For the text-containing cell, return its midpoint in (x, y) coordinate format. 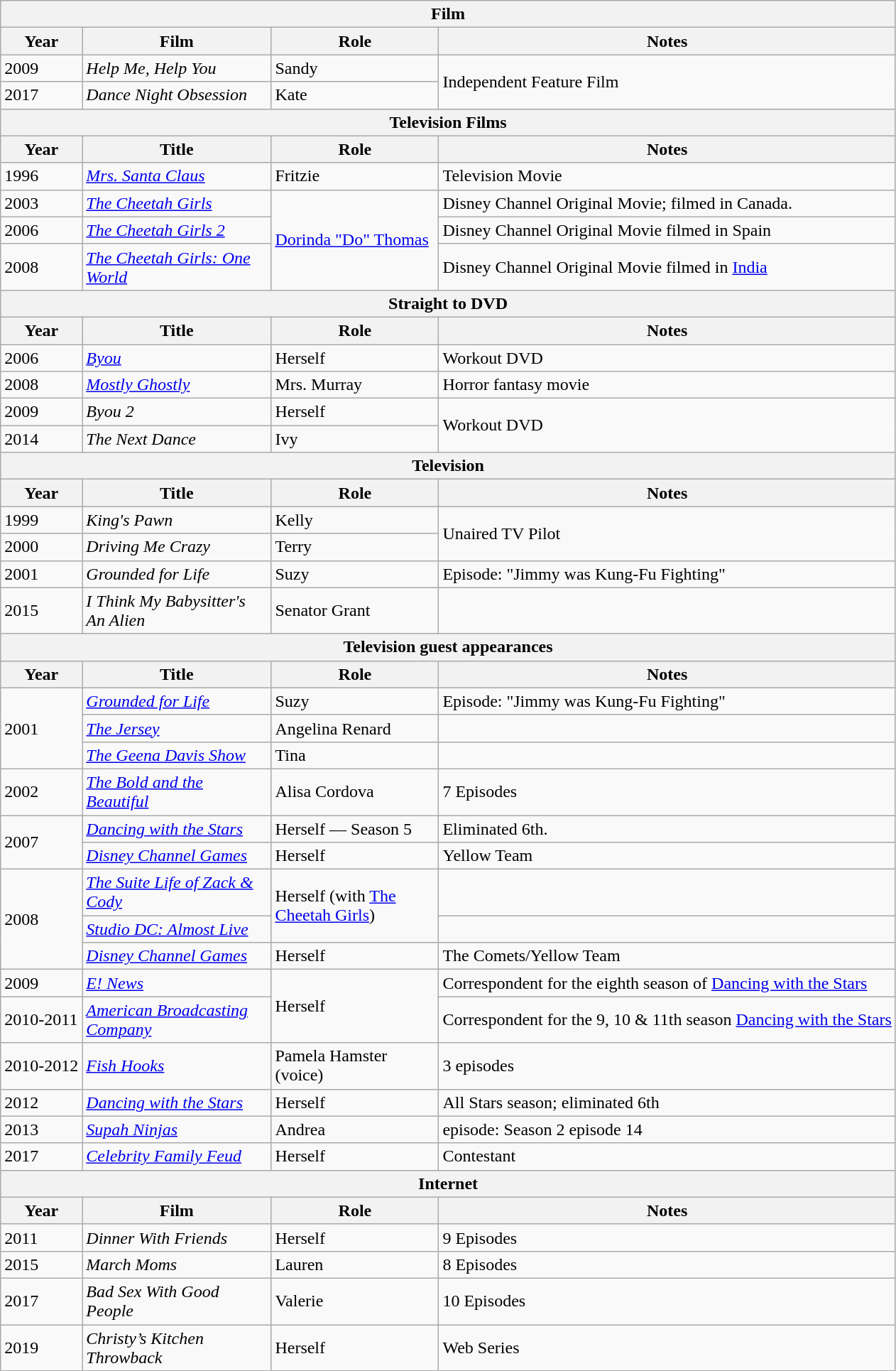
Senator Grant (355, 611)
The Next Dance (177, 439)
Mrs. Santa Claus (177, 176)
The Cheetah Girls (177, 203)
8 Episodes (667, 1264)
Ivy (355, 439)
Mrs. Murray (355, 385)
Herself — Season 5 (355, 829)
Contestant (667, 1156)
Studio DC: Almost Live (177, 929)
10 Episodes (667, 1301)
2002 (41, 791)
Dance Night Obsession (177, 95)
Television guest appearances (449, 647)
2014 (41, 439)
2012 (41, 1102)
2000 (41, 547)
Celebrity Family Feud (177, 1156)
2003 (41, 203)
Terry (355, 547)
Unaired TV Pilot (667, 533)
Dorinda "Do" Thomas (355, 240)
Fish Hooks (177, 1066)
2011 (41, 1237)
Byou (177, 357)
Kate (355, 95)
Fritzie (355, 176)
March Moms (177, 1264)
Web Series (667, 1347)
9 Episodes (667, 1237)
Alisa Cordova (355, 791)
3 episodes (667, 1066)
The Suite Life of Zack & Cody (177, 892)
Pamela Hamster (voice) (355, 1066)
Angelina Renard (355, 728)
The Jersey (177, 728)
Supah Ninjas (177, 1129)
The Comets/Yellow Team (667, 956)
Television Movie (667, 176)
Driving Me Crazy (177, 547)
Horror fantasy movie (667, 385)
Disney Channel Original Movie filmed in Spain (667, 230)
I Think My Babysitter's An Alien (177, 611)
Correspondent for the eighth season of Dancing with the Stars (667, 983)
Kelly (355, 520)
Byou 2 (177, 412)
2010-2012 (41, 1066)
Straight to DVD (449, 303)
Correspondent for the 9, 10 & 11th season Dancing with the Stars (667, 1020)
7 Episodes (667, 791)
Television (449, 466)
The Cheetah Girls: One World (177, 267)
The Cheetah Girls 2 (177, 230)
Help Me, Help You (177, 68)
Lauren (355, 1264)
1999 (41, 520)
2007 (41, 842)
2019 (41, 1347)
The Geena Davis Show (177, 755)
2013 (41, 1129)
The Bold and the Beautiful (177, 791)
Independent Feature Film (667, 82)
Andrea (355, 1129)
Television Films (449, 122)
Herself (with The Cheetah Girls) (355, 906)
Internet (449, 1183)
Disney Channel Original Movie filmed in India (667, 267)
All Stars season; eliminated 6th (667, 1102)
Mostly Ghostly (177, 385)
episode: Season 2 episode 14 (667, 1129)
E! News (177, 983)
American Broadcasting Company (177, 1020)
Valerie (355, 1301)
Bad Sex With Good People (177, 1301)
2010-2011 (41, 1020)
Tina (355, 755)
Dinner With Friends (177, 1237)
Christy’s Kitchen Throwback (177, 1347)
Disney Channel Original Movie; filmed in Canada. (667, 203)
1996 (41, 176)
Sandy (355, 68)
Eliminated 6th. (667, 829)
Yellow Team (667, 856)
King's Pawn (177, 520)
